Pinpoint the cell where the given text exists, returning its [x, y] midpoint coordinate. 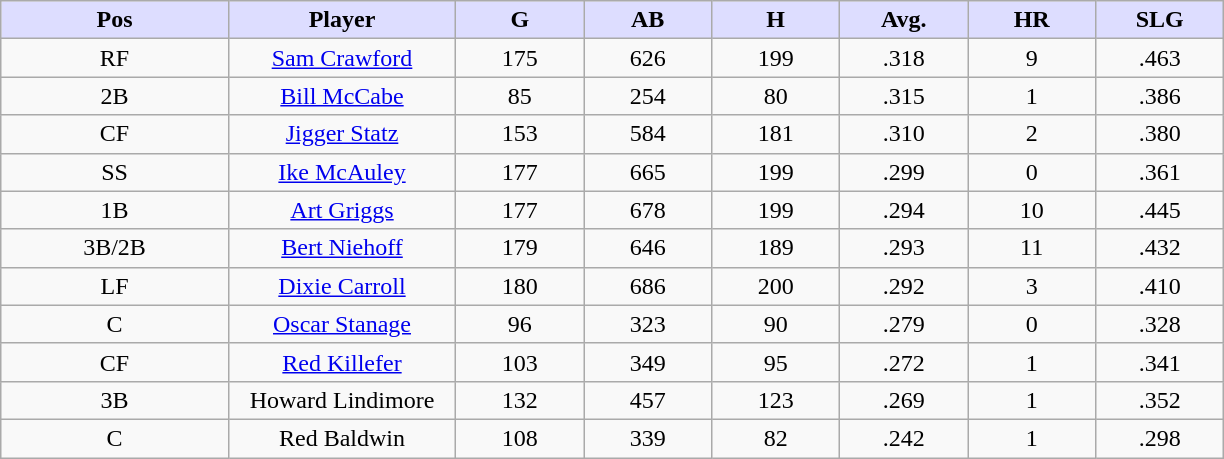
Howard Lindimore [342, 400]
.315 [904, 96]
.352 [1160, 400]
10 [1032, 210]
3 [1032, 286]
Bill McCabe [342, 96]
189 [776, 248]
.432 [1160, 248]
.463 [1160, 58]
.445 [1160, 210]
Red Killefer [342, 362]
Ike McAuley [342, 172]
Oscar Stanage [342, 324]
123 [776, 400]
.328 [1160, 324]
LF [115, 286]
132 [520, 400]
339 [648, 438]
200 [776, 286]
G [520, 20]
.242 [904, 438]
Avg. [904, 20]
82 [776, 438]
175 [520, 58]
Player [342, 20]
665 [648, 172]
.293 [904, 248]
254 [648, 96]
179 [520, 248]
.299 [904, 172]
.410 [1160, 286]
646 [648, 248]
80 [776, 96]
.361 [1160, 172]
96 [520, 324]
SS [115, 172]
.269 [904, 400]
85 [520, 96]
.292 [904, 286]
Sam Crawford [342, 58]
3B/2B [115, 248]
686 [648, 286]
.294 [904, 210]
SLG [1160, 20]
584 [648, 134]
349 [648, 362]
.380 [1160, 134]
457 [648, 400]
9 [1032, 58]
.386 [1160, 96]
Art Griggs [342, 210]
H [776, 20]
.298 [1160, 438]
11 [1032, 248]
90 [776, 324]
Pos [115, 20]
.272 [904, 362]
.310 [904, 134]
Red Baldwin [342, 438]
323 [648, 324]
2B [115, 96]
AB [648, 20]
678 [648, 210]
Bert Niehoff [342, 248]
Dixie Carroll [342, 286]
181 [776, 134]
.279 [904, 324]
1B [115, 210]
103 [520, 362]
626 [648, 58]
HR [1032, 20]
180 [520, 286]
3B [115, 400]
95 [776, 362]
.341 [1160, 362]
2 [1032, 134]
Jigger Statz [342, 134]
153 [520, 134]
108 [520, 438]
RF [115, 58]
.318 [904, 58]
